Capture the cell that displays the provided text and extract its (X, Y) central coordinate. 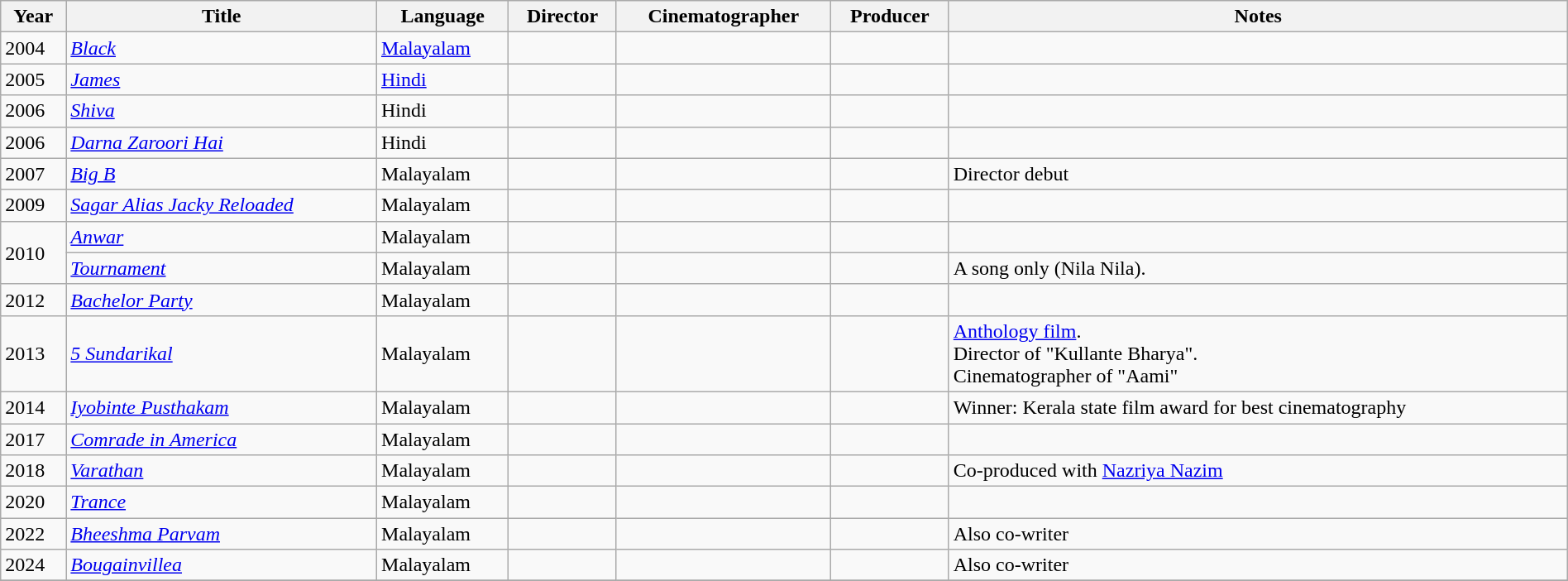
Producer (890, 17)
2013 (33, 353)
Tournament (222, 268)
Darna Zaroori Hai (222, 142)
2004 (33, 48)
Cinematographer (723, 17)
2012 (33, 300)
Big B (222, 174)
Bougainvillea (222, 565)
Title (222, 17)
Anthology film. Director of "Kullante Bharya". Cinematographer of "Aami" (1258, 353)
Black (222, 48)
Winner: Kerala state film award for best cinematography (1258, 407)
Director (562, 17)
Language (443, 17)
Shiva (222, 111)
2007 (33, 174)
2005 (33, 79)
Bachelor Party (222, 300)
2018 (33, 471)
Anwar (222, 237)
2020 (33, 502)
A song only (Nila Nila). (1258, 268)
Director debut (1258, 174)
Varathan (222, 471)
2024 (33, 565)
5 Sundarikal (222, 353)
2014 (33, 407)
Year (33, 17)
2022 (33, 534)
Co-produced with Nazriya Nazim (1258, 471)
Sagar Alias Jacky Reloaded (222, 205)
Bheeshma Parvam (222, 534)
2009 (33, 205)
Comrade in America (222, 439)
James (222, 79)
2010 (33, 252)
Notes (1258, 17)
2017 (33, 439)
Iyobinte Pusthakam (222, 407)
Trance (222, 502)
